Detect which cell encompasses the target text, then output its [X, Y] center coordinate. 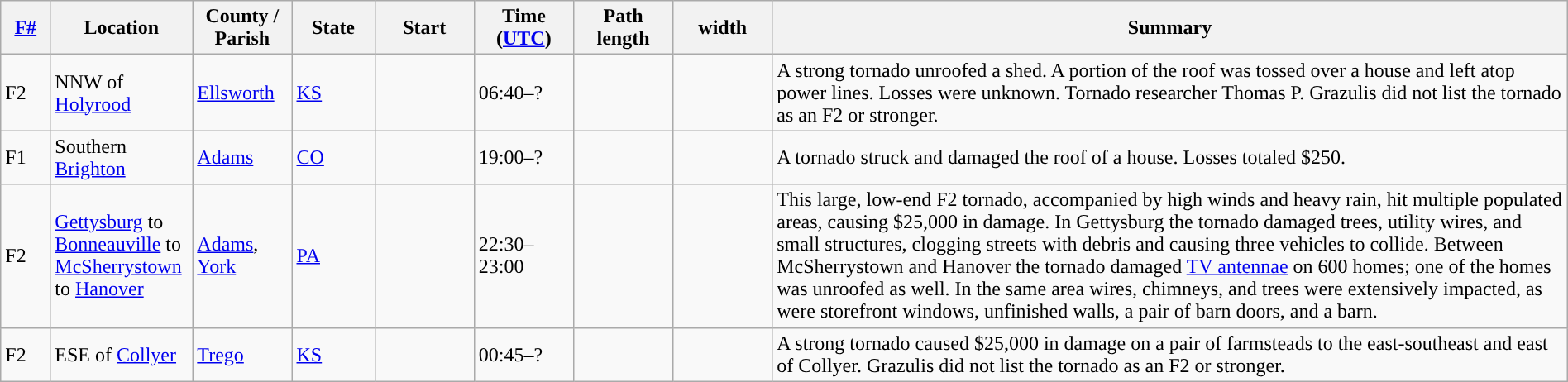
Trego [242, 354]
NNW of Holyrood [122, 93]
Summary [1170, 28]
Path length [623, 28]
Southern Brighton [122, 157]
A tornado struck and damaged the roof of a house. Losses totaled $250. [1170, 157]
F1 [26, 157]
22:30–23:00 [523, 256]
Start [424, 28]
CO [333, 157]
PA [333, 256]
width [723, 28]
Gettysburg to Bonneauville to McSherrystown to Hanover [122, 256]
00:45–? [523, 354]
Time (UTC) [523, 28]
ESE of Collyer [122, 354]
06:40–? [523, 93]
County / Parish [242, 28]
F# [26, 28]
Location [122, 28]
State [333, 28]
Adams [242, 157]
Adams, York [242, 256]
Ellsworth [242, 93]
19:00–? [523, 157]
